Pinpoint the cell where the given text exists, returning its (X, Y) midpoint coordinate. 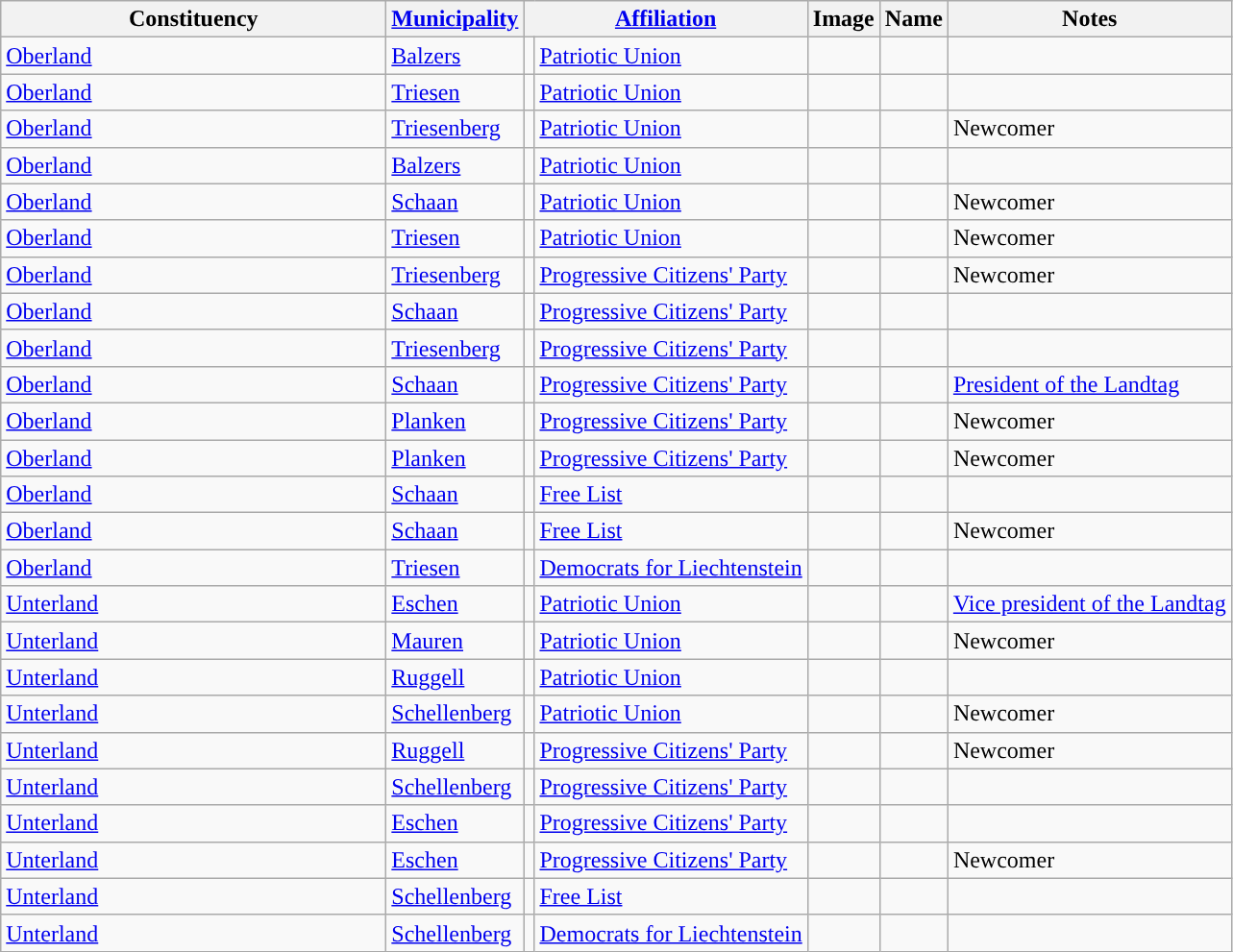
Vice president of the Landtag (1090, 604)
Notes (1090, 19)
Image (844, 19)
Affiliation (665, 19)
Municipality (456, 19)
Mauren (456, 641)
President of the Landtag (1090, 384)
Name (913, 19)
Constituency (194, 19)
